Return the [X, Y] coordinate for the center point of the cell that contains the specified text.  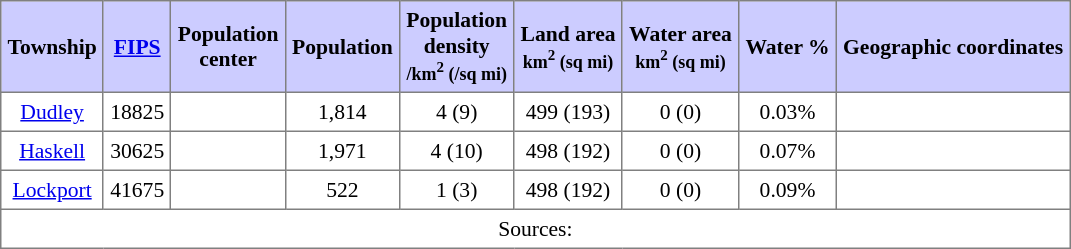
30625 [136, 150]
Populationcenter [228, 47]
Geographic coordinates [953, 47]
Sources: [536, 228]
4 (9) [457, 112]
0.09% [788, 190]
Land areakm2 (sq mi) [568, 47]
1,971 [342, 150]
Lockport [52, 190]
1 (3) [457, 190]
Dudley [52, 112]
Haskell [52, 150]
Water areakm2 (sq mi) [680, 47]
4 (10) [457, 150]
Populationdensity/km2 (/sq mi) [457, 47]
Township [52, 47]
Water % [788, 47]
1,814 [342, 112]
FIPS [136, 47]
499 (193) [568, 112]
0.07% [788, 150]
Population [342, 47]
0.03% [788, 112]
41675 [136, 190]
522 [342, 190]
18825 [136, 112]
